Identify which cell holds the provided text, then report its [X, Y] central coordinate. 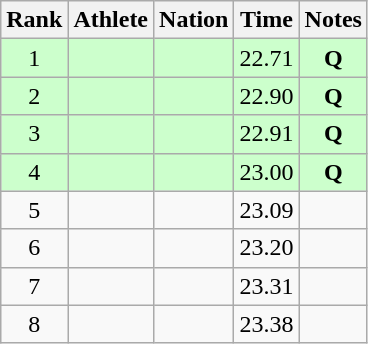
7 [34, 286]
2 [34, 96]
23.00 [266, 172]
1 [34, 58]
22.71 [266, 58]
23.20 [266, 248]
Nation [194, 20]
Rank [34, 20]
6 [34, 248]
Time [266, 20]
4 [34, 172]
23.38 [266, 324]
3 [34, 134]
23.09 [266, 210]
23.31 [266, 286]
22.90 [266, 96]
22.91 [266, 134]
Athlete [111, 20]
Notes [333, 20]
5 [34, 210]
8 [34, 324]
